Return the [X, Y] coordinate for the center point of the cell that contains the specified text.  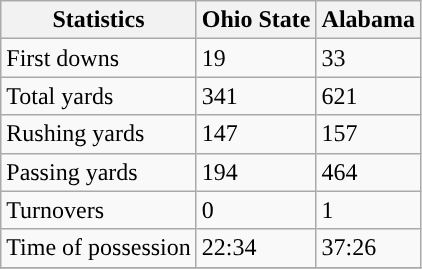
33 [368, 58]
Statistics [99, 20]
464 [368, 172]
Time of possession [99, 248]
1 [368, 210]
147 [256, 134]
194 [256, 172]
621 [368, 96]
Ohio State [256, 20]
Total yards [99, 96]
Rushing yards [99, 134]
19 [256, 58]
157 [368, 134]
22:34 [256, 248]
Alabama [368, 20]
Passing yards [99, 172]
0 [256, 210]
First downs [99, 58]
341 [256, 96]
Turnovers [99, 210]
37:26 [368, 248]
